Return [X, Y] of the center of cell containing provided text 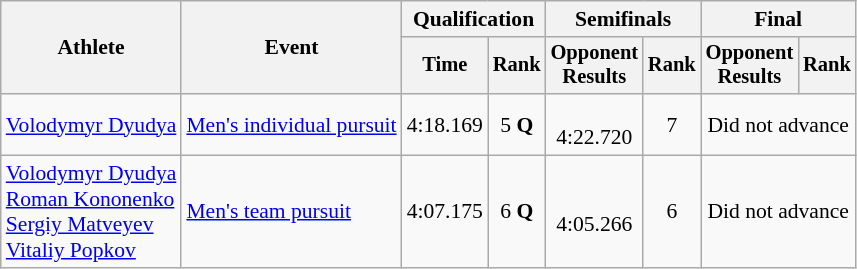
Men's individual pursuit [291, 124]
Men's team pursuit [291, 212]
Time [445, 66]
Semifinals [624, 19]
Event [291, 48]
4:07.175 [445, 212]
Volodymyr DyudyaRoman KononenkoSergiy MatveyevVitaliy Popkov [92, 212]
6 [672, 212]
Volodymyr Dyudya [92, 124]
7 [672, 124]
Qualification [474, 19]
Final [778, 19]
Athlete [92, 48]
4:22.720 [594, 124]
4:18.169 [445, 124]
4:05.266 [594, 212]
6 Q [517, 212]
5 Q [517, 124]
